Output the (X, Y) coordinate of the center of the cell containing the given text.  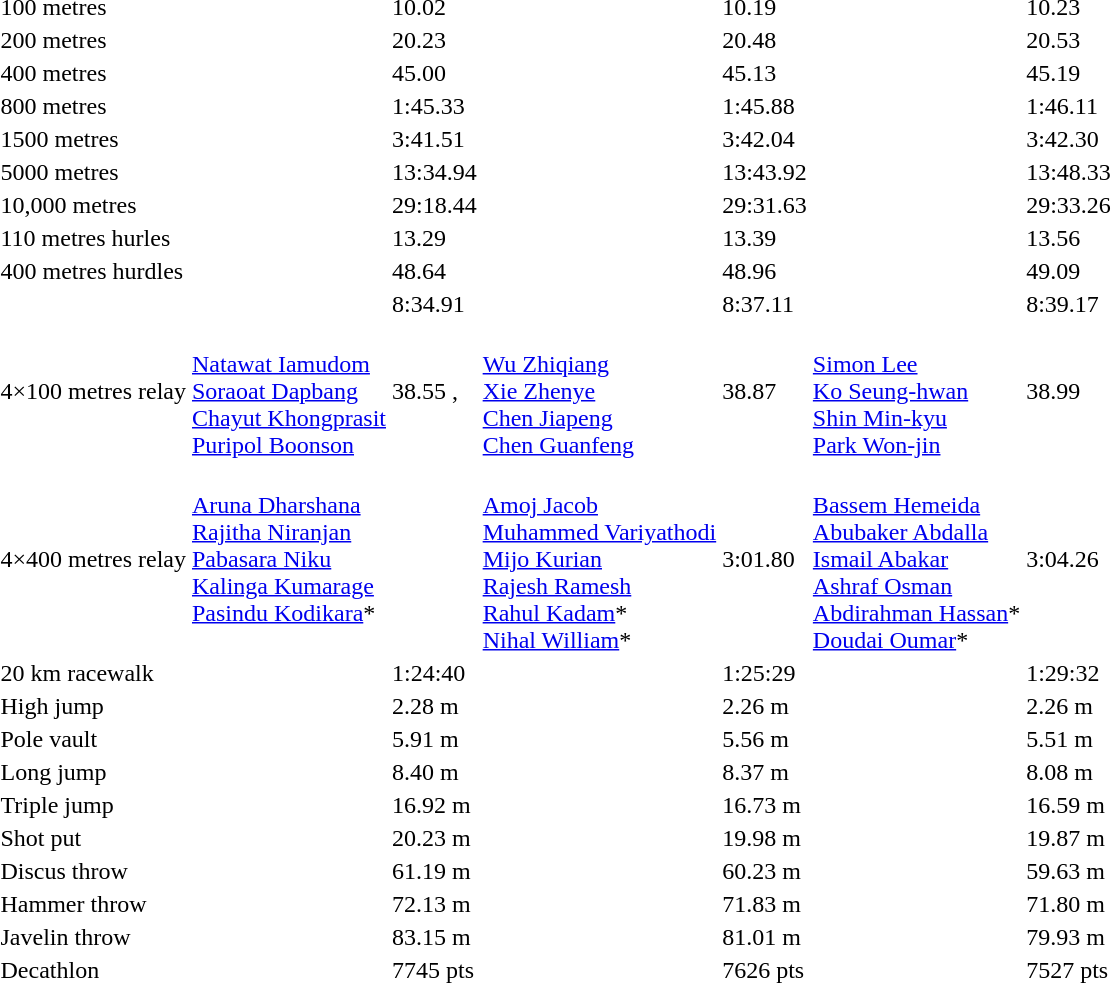
48.96 (765, 271)
2.28 m (434, 706)
3:01.80 (765, 559)
Amoj JacobMuhammed VariyathodiMijo KurianRajesh RameshRahul Kadam*Nihal William* (600, 559)
20.23 (434, 40)
1:25:29 (765, 673)
8.40 m (434, 772)
60.23 m (765, 871)
Simon LeeKo Seung-hwanShin Min-kyuPark Won-jin (916, 391)
1:45.88 (765, 106)
8.37 m (765, 772)
20.48 (765, 40)
1:24:40 (434, 673)
8:34.91 (434, 304)
5.91 m (434, 739)
Natawat IamudomSoraoat DapbangChayut KhongprasitPuripol Boonson (288, 391)
38.87 (765, 391)
83.15 m (434, 937)
20.23 m (434, 838)
45.13 (765, 73)
1:45.33 (434, 106)
71.83 m (765, 904)
13.39 (765, 238)
2.26 m (765, 706)
16.73 m (765, 805)
81.01 m (765, 937)
3:42.04 (765, 139)
72.13 m (434, 904)
3:41.51 (434, 139)
13:43.92 (765, 172)
Bassem HemeidaAbubaker AbdallaIsmail AbakarAshraf OsmanAbdirahman Hassan*Doudai Oumar* (916, 559)
13:34.94 (434, 172)
29:31.63 (765, 205)
5.56 m (765, 739)
61.19 m (434, 871)
19.98 m (765, 838)
Wu ZhiqiangXie ZhenyeChen JiapengChen Guanfeng (600, 391)
48.64 (434, 271)
8:37.11 (765, 304)
45.00 (434, 73)
Aruna DharshanaRajitha NiranjanPabasara NikuKalinga KumaragePasindu Kodikara* (288, 559)
16.92 m (434, 805)
13.29 (434, 238)
38.55 , (434, 391)
29:18.44 (434, 205)
